From the cell containing the given text, extract its center point as [x, y] coordinate. 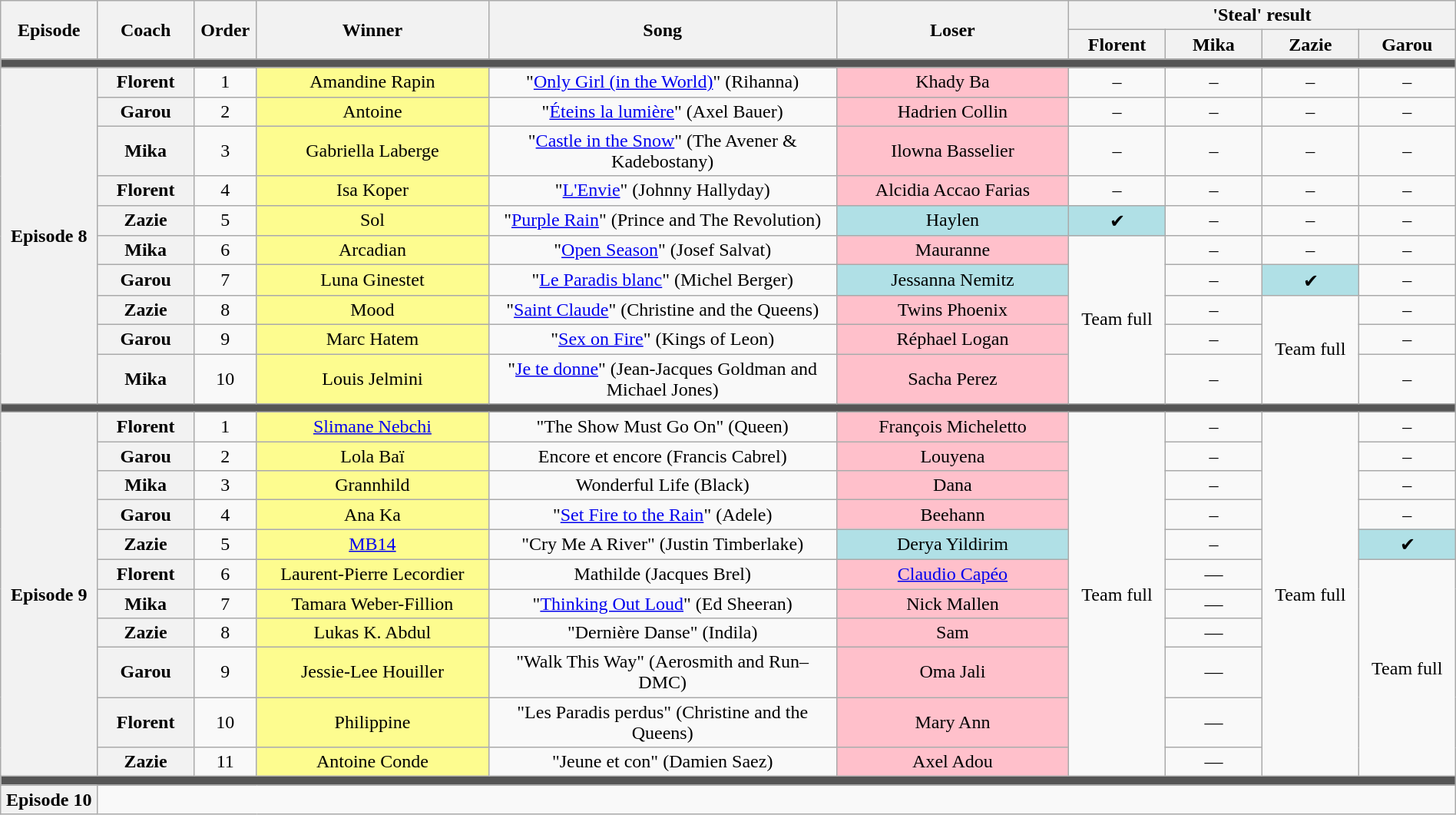
Jessanna Nemitz [952, 280]
Sacha Perez [952, 378]
Lukas K. Abdul [372, 633]
Episode [49, 30]
"Jeune et con" (Damien Saez) [662, 762]
Lola Baï [372, 456]
"Éteins la lumière" (Axel Bauer) [662, 111]
Slimane Nebchi [372, 427]
Ana Ka [372, 515]
"Dernière Danse" (Indila) [662, 633]
"Castle in the Snow" (The Avener & Kadebostany) [662, 151]
"Only Girl (in the World)" (Rihanna) [662, 82]
"Saint Claude" (Christine and the Queens) [662, 310]
Gabriella Laberge [372, 151]
"Thinking Out Loud" (Ed Sheeran) [662, 603]
"Le Paradis blanc" (Michel Berger) [662, 280]
"Set Fire to the Rain" (Adele) [662, 515]
Jessie-Lee Houiller [372, 673]
Mauranne [952, 250]
Sol [372, 220]
Beehann [952, 515]
Winner [372, 30]
Mood [372, 310]
"The Show Must Go On" (Queen) [662, 427]
Mathilde (Jacques Brel) [662, 574]
"Je te donne" (Jean-Jacques Goldman and Michael Jones) [662, 378]
Mary Ann [952, 722]
Wonderful Life (Black) [662, 485]
Order [226, 30]
Réphael Logan [952, 339]
Sam [952, 633]
Ilowna Basselier [952, 151]
'Steal' result [1262, 15]
Hadrien Collin [952, 111]
Dana [952, 485]
Episode 10 [49, 800]
Oma Jali [952, 673]
Luna Ginestet [372, 280]
Grannhild [372, 485]
MB14 [372, 545]
Laurent-Pierre Lecordier [372, 574]
Tamara Weber-Fillion [372, 603]
"L'Envie" (Johnny Hallyday) [662, 190]
Claudio Capéo [952, 574]
Loser [952, 30]
Encore et encore (Francis Cabrel) [662, 456]
Episode 9 [49, 595]
"Walk This Way" (Aerosmith and Run–DMC) [662, 673]
Twins Phoenix [952, 310]
Coach [146, 30]
Axel Adou [952, 762]
"Purple Rain" (Prince and The Revolution) [662, 220]
Alcidia Accao Farias [952, 190]
Louis Jelmini [372, 378]
Louyena [952, 456]
Arcadian [372, 250]
Derya Yildirim [952, 545]
Haylen [952, 220]
"Cry Me A River" (Justin Timberlake) [662, 545]
Amandine Rapin [372, 82]
Song [662, 30]
"Les Paradis perdus" (Christine and the Queens) [662, 722]
Khady Ba [952, 82]
Antoine [372, 111]
François Micheletto [952, 427]
Philippine [372, 722]
Nick Mallen [952, 603]
"Open Season" (Josef Salvat) [662, 250]
Isa Koper [372, 190]
Marc Hatem [372, 339]
11 [226, 762]
"Sex on Fire" (Kings of Leon) [662, 339]
Episode 8 [49, 236]
Antoine Conde [372, 762]
